Search for the cell housing the specified text and yield its (x, y) center coordinate. 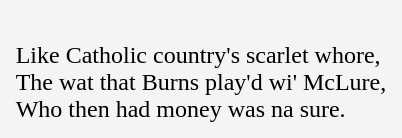
Like Catholic country's scarlet whore, The wat that Burns play'd wi' McLure, Who then had money was na sure. (202, 69)
